Pinpoint the cell where the given text exists, returning its (x, y) midpoint coordinate. 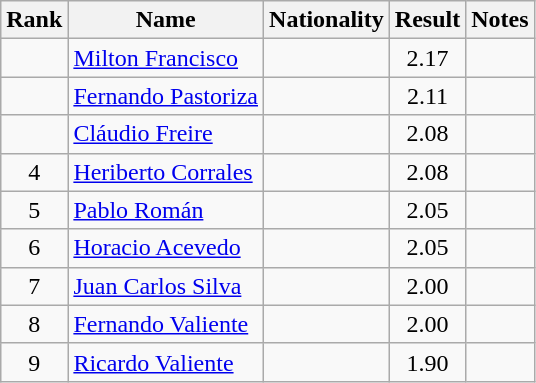
5 (34, 210)
8 (34, 324)
4 (34, 172)
1.90 (427, 362)
Fernando Pastoriza (166, 96)
Juan Carlos Silva (166, 286)
7 (34, 286)
Milton Francisco (166, 58)
Cláudio Freire (166, 134)
6 (34, 248)
Horacio Acevedo (166, 248)
2.11 (427, 96)
Result (427, 20)
Fernando Valiente (166, 324)
Heriberto Corrales (166, 172)
Name (166, 20)
Pablo Román (166, 210)
Rank (34, 20)
Nationality (327, 20)
Ricardo Valiente (166, 362)
2.17 (427, 58)
9 (34, 362)
Notes (500, 20)
